Find where the given text appears and provide that cell's center as [x, y] coordinate. 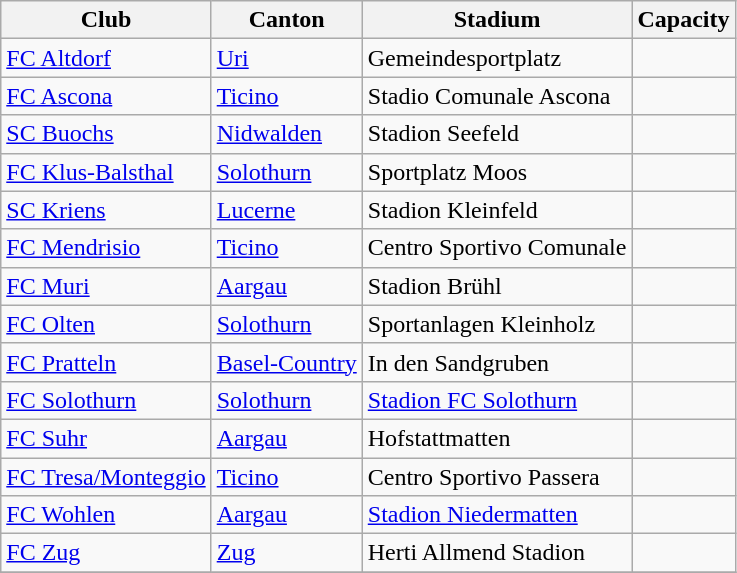
Herti Allmend Stadion [497, 553]
Nidwalden [286, 134]
Basel-Country [286, 362]
FC Suhr [106, 438]
FC Altdorf [106, 58]
Stadion Seefeld [497, 134]
Stadio Comunale Ascona [497, 96]
FC Solothurn [106, 400]
Centro Sportivo Passera [497, 477]
Stadion Kleinfeld [497, 210]
Sportanlagen Kleinholz [497, 324]
Centro Sportivo Comunale [497, 248]
FC Olten [106, 324]
FC Tresa/Monteggio [106, 477]
Lucerne [286, 210]
FC Ascona [106, 96]
SC Buochs [106, 134]
Capacity [684, 20]
FC Mendrisio [106, 248]
Stadion Niedermatten [497, 515]
FC Muri [106, 286]
Stadion Brühl [497, 286]
Stadium [497, 20]
Sportplatz Moos [497, 172]
FC Zug [106, 553]
Stadion FC Solothurn [497, 400]
Club [106, 20]
Hofstattmatten [497, 438]
FC Pratteln [106, 362]
FC Wohlen [106, 515]
FC Klus-Balsthal [106, 172]
Uri [286, 58]
Zug [286, 553]
Gemeindesportplatz [497, 58]
In den Sandgruben [497, 362]
SC Kriens [106, 210]
Canton [286, 20]
